Extract the (x, y) coordinate from the center of the cell holding the provided text.  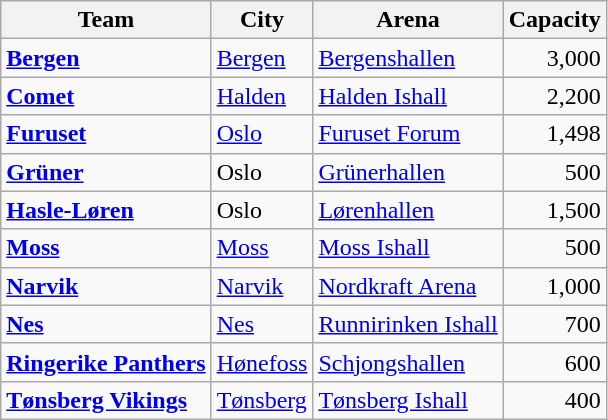
Comet (106, 96)
3,000 (554, 58)
City (262, 20)
Nordkraft Arena (408, 286)
Lørenhallen (408, 210)
1,500 (554, 210)
400 (554, 400)
Halden (262, 96)
Furuset (106, 134)
Ringerike Panthers (106, 362)
Tønsberg (262, 400)
Capacity (554, 20)
Hasle-Løren (106, 210)
Halden Ishall (408, 96)
700 (554, 324)
Grünerhallen (408, 172)
1,000 (554, 286)
Tønsberg Vikings (106, 400)
Team (106, 20)
600 (554, 362)
Moss Ishall (408, 248)
Bergenshallen (408, 58)
Furuset Forum (408, 134)
Schjongshallen (408, 362)
2,200 (554, 96)
Hønefoss (262, 362)
1,498 (554, 134)
Tønsberg Ishall (408, 400)
Grüner (106, 172)
Arena (408, 20)
Runnirinken Ishall (408, 324)
